Locate the cell with the specified text and output its (X, Y) center coordinate. 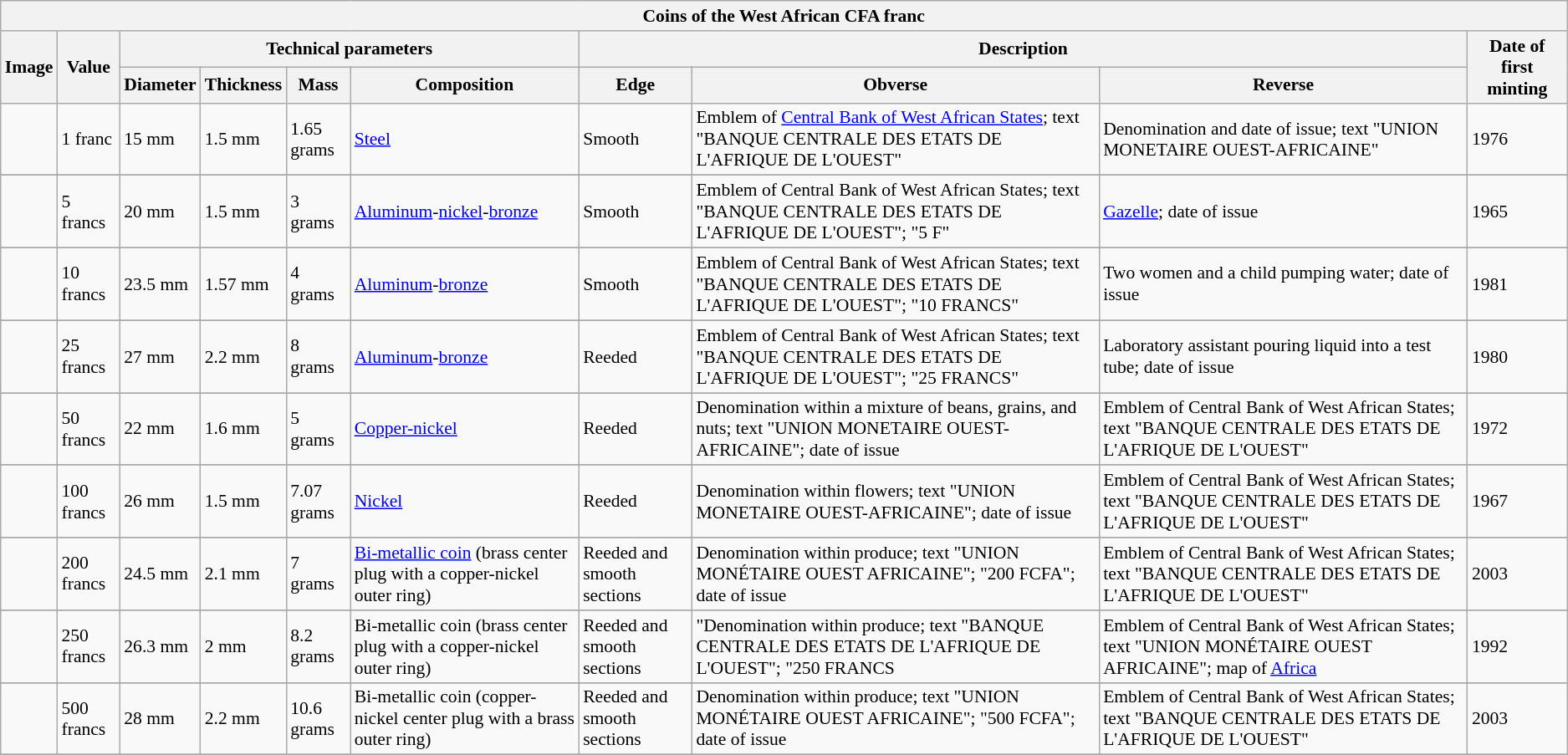
22 mm (160, 430)
Emblem of Central Bank of West African States; text "BANQUE CENTRALE DES ETATS DE L'AFRIQUE DE L'OUEST"; "5 F" (895, 212)
25 francs (89, 356)
Denomination within produce; text "UNION MONÉTAIRE OUEST AFRICAINE"; "500 FCFA"; date of issue (895, 719)
Bi-metallic coin (copper-nickel center plug with a brass outer ring) (465, 719)
7 grams (318, 574)
10.6 grams (318, 719)
Reverse (1283, 85)
3 grams (318, 212)
8.2 grams (318, 647)
5 grams (318, 430)
Copper-nickel (465, 430)
Description (1024, 48)
10 francs (89, 284)
23.5 mm (160, 284)
1 franc (89, 139)
Denomination within produce; text "UNION MONÉTAIRE OUEST AFRICAINE"; "200 FCFA"; date of issue (895, 574)
26.3 mm (160, 647)
Technical parameters (350, 48)
1992 (1517, 647)
Mass (318, 85)
1.65 grams (318, 139)
Steel (465, 139)
2 mm (244, 647)
26 mm (160, 502)
1.6 mm (244, 430)
7.07 grams (318, 502)
Date of first minting (1517, 67)
Obverse (895, 85)
Diameter (160, 85)
50 francs (89, 430)
Emblem of Central Bank of West African States; text "BANQUE CENTRALE DES ETATS DE L'AFRIQUE DE L'OUEST"; "25 FRANCS" (895, 356)
1.57 mm (244, 284)
Coins of the West African CFA franc (784, 16)
5 francs (89, 212)
1965 (1517, 212)
27 mm (160, 356)
8 grams (318, 356)
250 francs (89, 647)
24.5 mm (160, 574)
Gazelle; date of issue (1283, 212)
15 mm (160, 139)
20 mm (160, 212)
1972 (1517, 430)
Denomination and date of issue; text "UNION MONETAIRE OUEST-AFRICAINE" (1283, 139)
28 mm (160, 719)
"Denomination within produce; text "BANQUE CENTRALE DES ETATS DE L'AFRIQUE DE L'OUEST"; "250 FRANCS (895, 647)
Thickness (244, 85)
100 francs (89, 502)
1981 (1517, 284)
Emblem of Central Bank of West African States; text "BANQUE CENTRALE DES ETATS DE L'AFRIQUE DE L'OUEST"; "10 FRANCS" (895, 284)
Denomination within flowers; text "UNION MONETAIRE OUEST-AFRICAINE"; date of issue (895, 502)
4 grams (318, 284)
Aluminum-nickel-bronze (465, 212)
Image (29, 67)
Nickel (465, 502)
Laboratory assistant pouring liquid into a test tube; date of issue (1283, 356)
1967 (1517, 502)
2.1 mm (244, 574)
Denomination within a mixture of beans, grains, and nuts; text "UNION MONETAIRE OUEST-AFRICAINE"; date of issue (895, 430)
Edge (636, 85)
500 francs (89, 719)
Emblem of Central Bank of West African States; text "UNION MONÉTAIRE OUEST AFRICAINE"; map of Africa (1283, 647)
Value (89, 67)
200 francs (89, 574)
1980 (1517, 356)
1976 (1517, 139)
Composition (465, 85)
Two women and a child pumping water; date of issue (1283, 284)
